Identify which cell holds the provided text, then report its (X, Y) central coordinate. 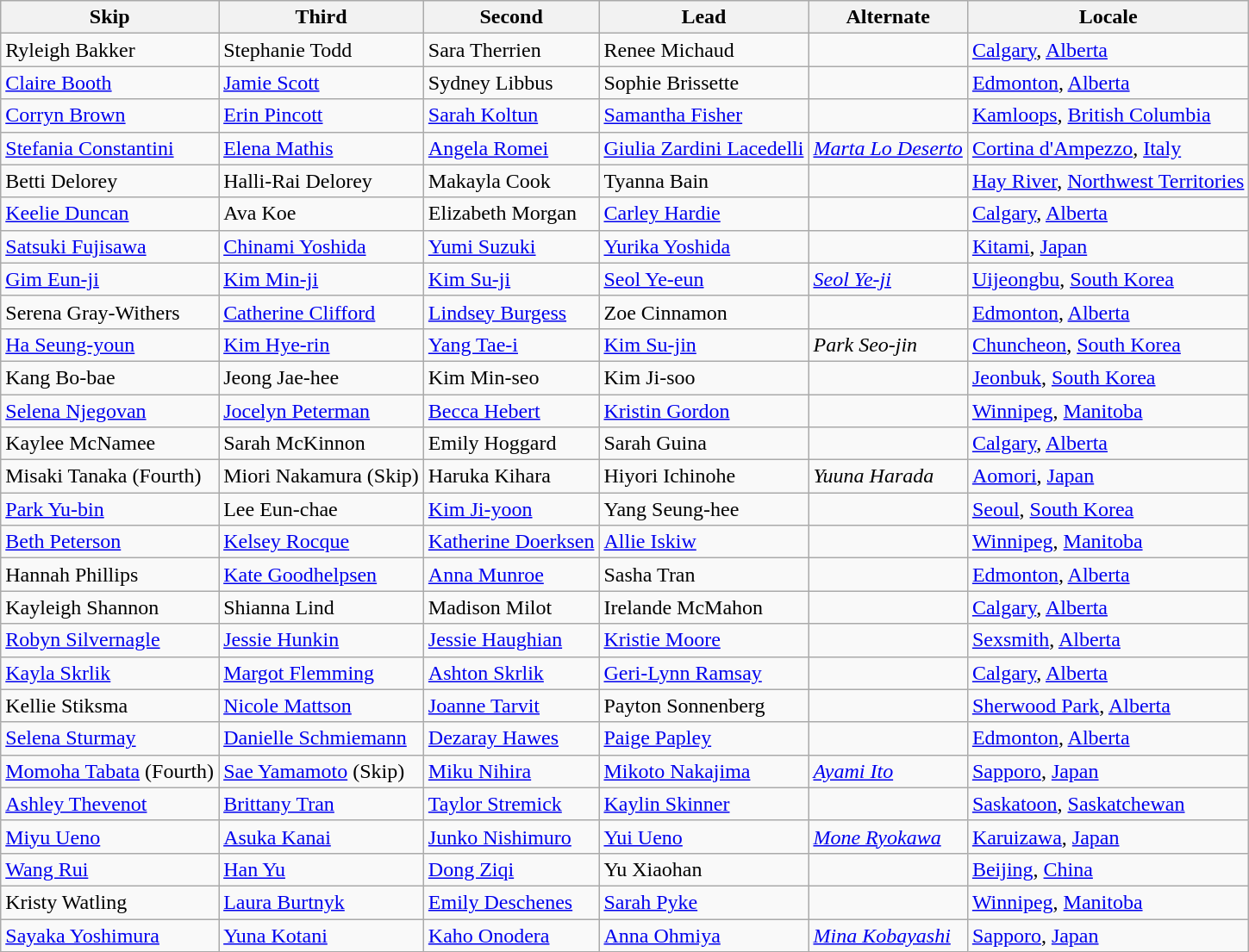
Jocelyn Peterman (322, 411)
Momoha Tabata (Fourth) (110, 771)
Ashton Skrlik (511, 673)
Kim Hye-rin (322, 345)
Yui Ueno (703, 837)
Emily Hoggard (511, 444)
Chuncheon, South Korea (1108, 345)
Elizabeth Morgan (511, 214)
Corryn Brown (110, 115)
Satsuki Fujisawa (110, 246)
Dong Ziqi (511, 869)
Miyu Ueno (110, 837)
Kang Bo-bae (110, 377)
Third (322, 17)
Hay River, Northwest Territories (1108, 181)
Ava Koe (322, 214)
Mikoto Nakajima (703, 771)
Renee Michaud (703, 50)
Dezaray Hawes (511, 738)
Yu Xiaohan (703, 869)
Shianna Lind (322, 607)
Sydney Libbus (511, 83)
Kate Goodhelpsen (322, 575)
Sae Yamamoto (Skip) (322, 771)
Kim Su-ji (511, 279)
Laura Burtnyk (322, 902)
Aomori, Japan (1108, 476)
Kaylee McNamee (110, 444)
Chinami Yoshida (322, 246)
Erin Pincott (322, 115)
Wang Rui (110, 869)
Makayla Cook (511, 181)
Sara Therrien (511, 50)
Catherine Clifford (322, 312)
Stefania Constantini (110, 148)
Elena Mathis (322, 148)
Ryleigh Bakker (110, 50)
Sherwood Park, Alberta (1108, 706)
Sasha Tran (703, 575)
Ayami Ito (888, 771)
Seoul, South Korea (1108, 509)
Katherine Doerksen (511, 542)
Anna Munroe (511, 575)
Claire Booth (110, 83)
Kayla Skrlik (110, 673)
Miori Nakamura (Skip) (322, 476)
Giulia Zardini Lacedelli (703, 148)
Zoe Cinnamon (703, 312)
Samantha Fisher (703, 115)
Park Seo-jin (888, 345)
Madison Milot (511, 607)
Jessie Hunkin (322, 640)
Locale (1108, 17)
Han Yu (322, 869)
Serena Gray-Withers (110, 312)
Kristin Gordon (703, 411)
Sarah McKinnon (322, 444)
Tyanna Bain (703, 181)
Kaylin Skinner (703, 804)
Kim Min-ji (322, 279)
Becca Hebert (511, 411)
Jeonbuk, South Korea (1108, 377)
Ashley Thevenot (110, 804)
Jessie Haughian (511, 640)
Anna Ohmiya (703, 935)
Haruka Kihara (511, 476)
Selena Sturmay (110, 738)
Keelie Duncan (110, 214)
Uijeongbu, South Korea (1108, 279)
Yuuna Harada (888, 476)
Carley Hardie (703, 214)
Lindsey Burgess (511, 312)
Alternate (888, 17)
Kim Su-jin (703, 345)
Kim Ji-yoon (511, 509)
Nicole Mattson (322, 706)
Selena Njegovan (110, 411)
Taylor Stremick (511, 804)
Yumi Suzuki (511, 246)
Angela Romei (511, 148)
Kamloops, British Columbia (1108, 115)
Betti Delorey (110, 181)
Second (511, 17)
Beth Peterson (110, 542)
Sexsmith, Alberta (1108, 640)
Sophie Brissette (703, 83)
Sarah Guina (703, 444)
Margot Flemming (322, 673)
Emily Deschenes (511, 902)
Yuna Kotani (322, 935)
Skip (110, 17)
Kitami, Japan (1108, 246)
Sayaka Yoshimura (110, 935)
Beijing, China (1108, 869)
Kristie Moore (703, 640)
Stephanie Todd (322, 50)
Irelande McMahon (703, 607)
Allie Iskiw (703, 542)
Junko Nishimuro (511, 837)
Mina Kobayashi (888, 935)
Yang Seung-hee (703, 509)
Lead (703, 17)
Cortina d'Ampezzo, Italy (1108, 148)
Marta Lo Deserto (888, 148)
Seol Ye-ji (888, 279)
Ha Seung-youn (110, 345)
Yurika Yoshida (703, 246)
Seol Ye-eun (703, 279)
Danielle Schmiemann (322, 738)
Miku Nihira (511, 771)
Gim Eun-ji (110, 279)
Yang Tae-i (511, 345)
Kim Ji-soo (703, 377)
Kelsey Rocque (322, 542)
Saskatoon, Saskatchewan (1108, 804)
Misaki Tanaka (Fourth) (110, 476)
Mone Ryokawa (888, 837)
Kayleigh Shannon (110, 607)
Joanne Tarvit (511, 706)
Jeong Jae-hee (322, 377)
Kellie Stiksma (110, 706)
Hannah Phillips (110, 575)
Karuizawa, Japan (1108, 837)
Robyn Silvernagle (110, 640)
Halli-Rai Delorey (322, 181)
Kim Min-seo (511, 377)
Jamie Scott (322, 83)
Kaho Onodera (511, 935)
Sarah Pyke (703, 902)
Payton Sonnenberg (703, 706)
Sarah Koltun (511, 115)
Hiyori Ichinohe (703, 476)
Paige Papley (703, 738)
Geri-Lynn Ramsay (703, 673)
Asuka Kanai (322, 837)
Brittany Tran (322, 804)
Park Yu-bin (110, 509)
Lee Eun-chae (322, 509)
Kristy Watling (110, 902)
